Find where the given text appears and provide that cell's center as [x, y] coordinate. 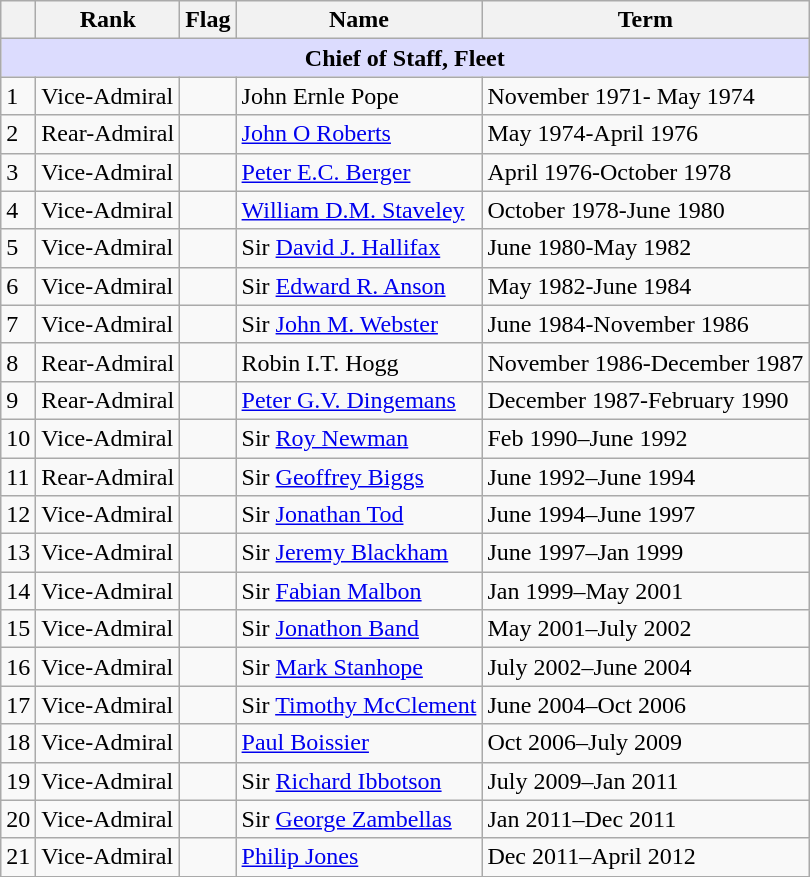
8 [18, 362]
Sir Edward R. Anson [359, 286]
Rank [108, 20]
June 1994–June 1997 [646, 515]
Robin I.T. Hogg [359, 362]
December 1987-February 1990 [646, 400]
Jan 1999–May 2001 [646, 591]
William D.M. Staveley [359, 210]
17 [18, 705]
Sir Jonathan Tod [359, 515]
5 [18, 248]
Sir David J. Hallifax [359, 248]
16 [18, 667]
Sir Timothy McClement [359, 705]
Oct 2006–July 2009 [646, 743]
Sir Geoffrey Biggs [359, 477]
12 [18, 515]
Flag [208, 20]
Peter E.C. Berger [359, 172]
20 [18, 819]
1 [18, 96]
June 1980-May 1982 [646, 248]
6 [18, 286]
Jan 2011–Dec 2011 [646, 819]
Philip Jones [359, 857]
June 1997–Jan 1999 [646, 553]
9 [18, 400]
13 [18, 553]
15 [18, 629]
November 1986-December 1987 [646, 362]
14 [18, 591]
May 1982-June 1984 [646, 286]
Paul Boissier [359, 743]
October 1978-June 1980 [646, 210]
Term [646, 20]
7 [18, 324]
Dec 2011–April 2012 [646, 857]
May 2001–July 2002 [646, 629]
18 [18, 743]
Sir John M. Webster [359, 324]
3 [18, 172]
Sir Richard Ibbotson [359, 781]
July 2009–Jan 2011 [646, 781]
Peter G.V. Dingemans [359, 400]
July 2002–June 2004 [646, 667]
2 [18, 134]
Sir Fabian Malbon [359, 591]
John Ernle Pope [359, 96]
Chief of Staff, Fleet [405, 58]
Sir Mark Stanhope [359, 667]
Sir George Zambellas [359, 819]
21 [18, 857]
10 [18, 438]
April 1976-October 1978 [646, 172]
May 1974-April 1976 [646, 134]
June 1984-November 1986 [646, 324]
Feb 1990–June 1992 [646, 438]
Name [359, 20]
11 [18, 477]
November 1971- May 1974 [646, 96]
Sir Roy Newman [359, 438]
19 [18, 781]
June 1992–June 1994 [646, 477]
Sir Jonathon Band [359, 629]
June 2004–Oct 2006 [646, 705]
4 [18, 210]
John O Roberts [359, 134]
Sir Jeremy Blackham [359, 553]
